Find where the given text appears and provide that cell's center as (X, Y) coordinate. 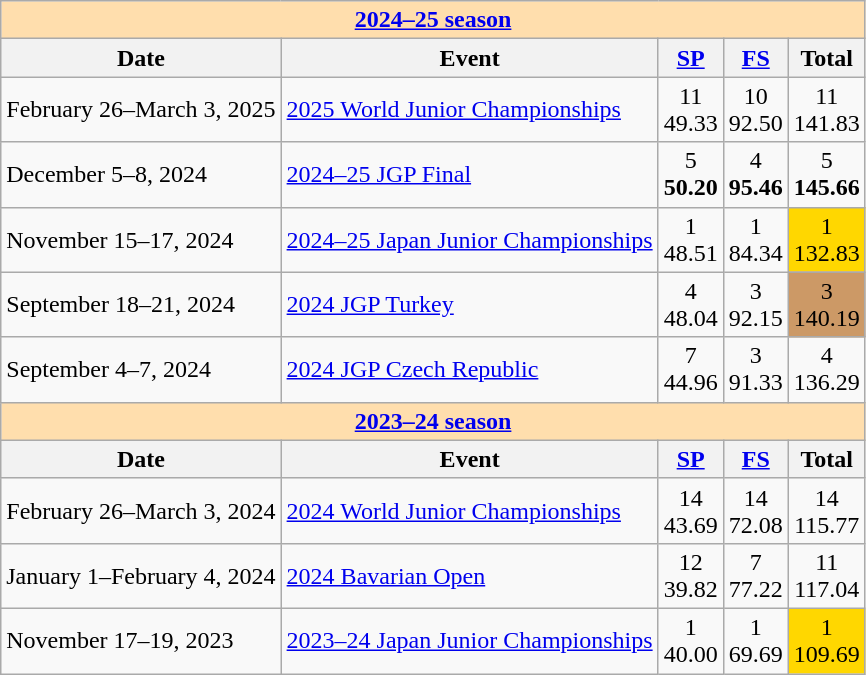
11 117.04 (826, 576)
10 92.50 (756, 110)
December 5–8, 2024 (141, 174)
3 92.15 (756, 304)
January 1–February 4, 2024 (141, 576)
1 132.83 (826, 240)
1 109.69 (826, 640)
February 26–March 3, 2024 (141, 510)
2023–24 season (434, 421)
2024–25 JGP Final (470, 174)
2024–25 Japan Junior Championships (470, 240)
11 49.33 (690, 110)
February 26–March 3, 2025 (141, 110)
1 69.69 (756, 640)
3 91.33 (756, 370)
November 17–19, 2023 (141, 640)
14 115.77 (826, 510)
3 140.19 (826, 304)
1 40.00 (690, 640)
November 15–17, 2024 (141, 240)
7 44.96 (690, 370)
1 84.34 (756, 240)
4 136.29 (826, 370)
2024 JGP Turkey (470, 304)
2023–24 Japan Junior Championships (470, 640)
4 48.04 (690, 304)
September 4–7, 2024 (141, 370)
14 43.69 (690, 510)
5 50.20 (690, 174)
2024 Bavarian Open (470, 576)
2024 JGP Czech Republic (470, 370)
12 39.82 (690, 576)
2025 World Junior Championships (470, 110)
5 145.66 (826, 174)
1 48.51 (690, 240)
September 18–21, 2024 (141, 304)
4 95.46 (756, 174)
11 141.83 (826, 110)
2024 World Junior Championships (470, 510)
14 72.08 (756, 510)
7 77.22 (756, 576)
2024–25 season (434, 20)
